Identify which cell holds the provided text, then report its (X, Y) central coordinate. 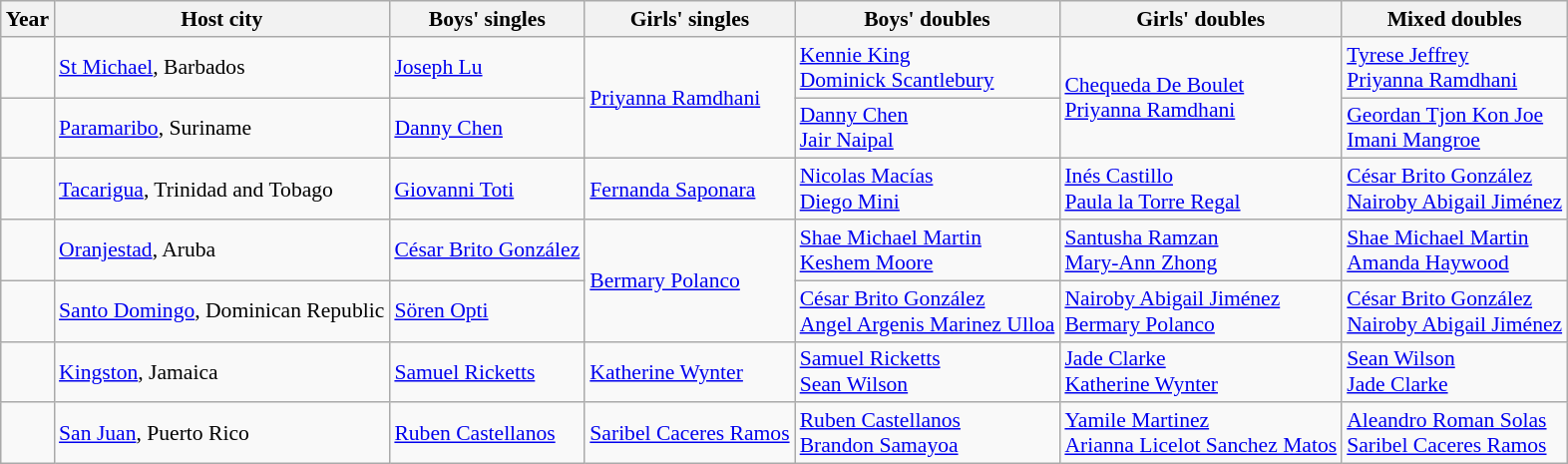
Sean Wilson Jade Clarke (1454, 371)
Fernanda Saponara (689, 190)
Ruben Castellanos Brandon Samayoa (928, 433)
Oranjestad, Aruba (221, 249)
Year (28, 19)
Shae Michael Martin Amanda Haywood (1454, 249)
Priyanna Ramdhani (689, 98)
Tyrese Jeffrey Priyanna Ramdhani (1454, 68)
St Michael, Barbados (221, 68)
Chequeda De Boulet Priyanna Ramdhani (1201, 98)
Paramaribo, Suriname (221, 128)
Host city (221, 19)
Geordan Tjon Kon Joe Imani Mangroe (1454, 128)
Shae Michael Martin Keshem Moore (928, 249)
Bermary Polanco (689, 280)
Tacarigua, Trinidad and Tobago (221, 190)
Giovanni Toti (487, 190)
San Juan, Puerto Rico (221, 433)
Mixed doubles (1454, 19)
Joseph Lu (487, 68)
Sören Opti (487, 311)
Inés Castillo Paula la Torre Regal (1201, 190)
César Brito González (487, 249)
Danny Chen Jair Naipal (928, 128)
Girls' doubles (1201, 19)
Ruben Castellanos (487, 433)
Santo Domingo, Dominican Republic (221, 311)
Samuel Ricketts Sean Wilson (928, 371)
Nicolas Macías Diego Mini (928, 190)
César Brito González Angel Argenis Marinez Ulloa (928, 311)
Kennie King Dominick Scantlebury (928, 68)
Boys' singles (487, 19)
Yamile Martinez Arianna Licelot Sanchez Matos (1201, 433)
Aleandro Roman Solas Saribel Caceres Ramos (1454, 433)
Danny Chen (487, 128)
Boys' doubles (928, 19)
Santusha Ramzan Mary-Ann Zhong (1201, 249)
Samuel Ricketts (487, 371)
Jade Clarke Katherine Wynter (1201, 371)
Saribel Caceres Ramos (689, 433)
Kingston, Jamaica (221, 371)
Katherine Wynter (689, 371)
Nairoby Abigail Jiménez Bermary Polanco (1201, 311)
Girls' singles (689, 19)
